Return the [X, Y] coordinate for the center point of the cell that contains the specified text.  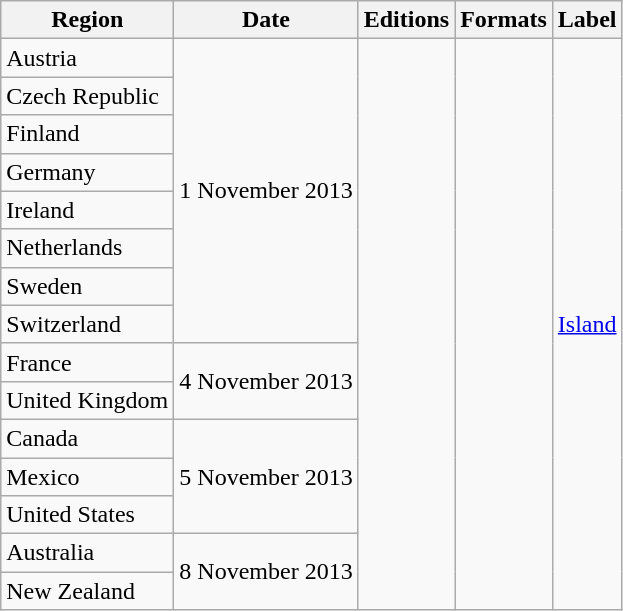
United Kingdom [88, 400]
Switzerland [88, 324]
Label [587, 20]
4 November 2013 [266, 381]
New Zealand [88, 591]
Canada [88, 438]
Ireland [88, 210]
Austria [88, 58]
Region [88, 20]
Australia [88, 553]
Island [587, 324]
Germany [88, 172]
1 November 2013 [266, 191]
Sweden [88, 286]
France [88, 362]
Date [266, 20]
Formats [504, 20]
United States [88, 515]
Netherlands [88, 248]
Czech Republic [88, 96]
5 November 2013 [266, 476]
Mexico [88, 477]
8 November 2013 [266, 572]
Editions [406, 20]
Finland [88, 134]
